Locate the cell with the specified text and output its [x, y] center coordinate. 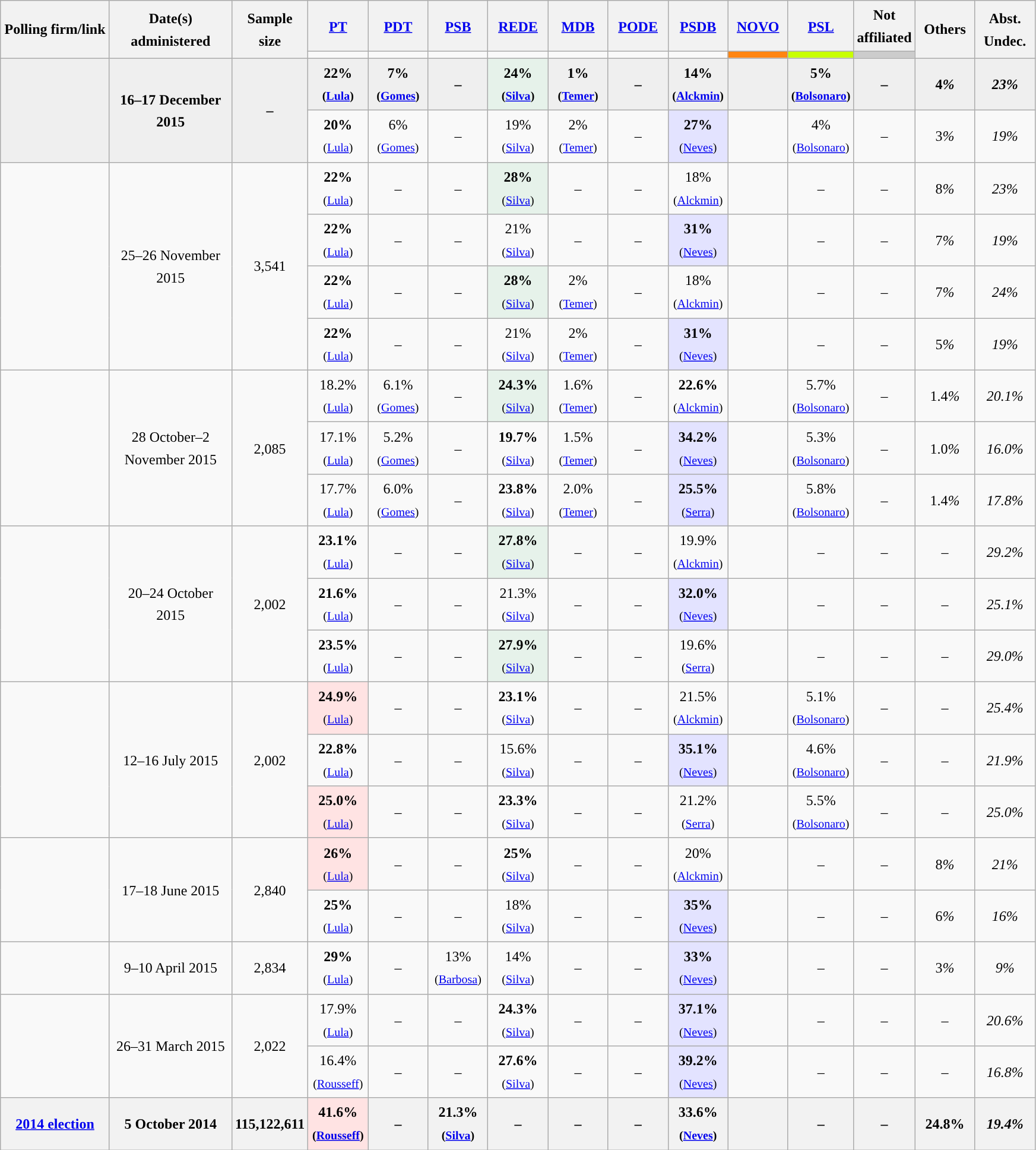
1.6%(Temer) [578, 396]
19.9%(Alckmin) [698, 552]
21.9% [1005, 760]
15.6%(Silva) [518, 760]
5.2%(Gomes) [398, 448]
21.6%(Lula) [338, 604]
PODE [638, 26]
17.1%(Lula) [338, 448]
14%(Alckmin) [698, 84]
39.2%(Neves) [698, 1072]
Others [945, 30]
16.4%(Rousseff) [338, 1072]
20.1% [1005, 396]
1.5%(Temer) [578, 448]
37.1%(Neves) [698, 1020]
19.7%(Silva) [518, 448]
PT [338, 26]
29.2% [1005, 552]
REDE [518, 26]
16% [1005, 916]
25.0% [1005, 812]
20–24 October 2015 [170, 604]
5.3%(Bolsonaro) [820, 448]
23.5%(Lula) [338, 656]
5.8%(Bolsonaro) [820, 500]
29.0% [1005, 656]
5.1%(Bolsonaro) [820, 708]
20%(Lula) [338, 136]
27.6%(Silva) [518, 1072]
5 October 2014 [170, 1124]
22.6%(Alckmin) [698, 396]
13%(Barbosa) [458, 968]
PSL [820, 26]
25.4% [1005, 708]
9–10 April 2015 [170, 968]
Notaffiliated [885, 26]
16.0% [1005, 448]
23.3%(Silva) [518, 812]
2,085 [270, 448]
24% [1005, 292]
5% [945, 344]
2,022 [270, 1046]
6.1%(Gomes) [398, 396]
2014 election [55, 1124]
17.9%(Lula) [338, 1020]
24.9%(Lula) [338, 708]
21.2%(Serra) [698, 812]
27%(Neves) [698, 136]
1.0% [945, 448]
5%(Bolsonaro) [820, 84]
4%(Bolsonaro) [820, 136]
1%(Temer) [578, 84]
17.8% [1005, 500]
16.8% [1005, 1072]
29%(Lula) [338, 968]
17–18 June 2015 [170, 889]
24%(Silva) [518, 84]
25%(Silva) [518, 864]
115,122,611 [270, 1124]
NOVO [758, 26]
18%(Silva) [518, 916]
23.1%(Silva) [518, 708]
26–31 March 2015 [170, 1046]
20%(Alckmin) [698, 864]
33.6%(Neves) [698, 1124]
25.5%(Serra) [698, 500]
24.8% [945, 1124]
2,834 [270, 968]
6% [945, 916]
26%(Lula) [338, 864]
32.0%(Neves) [698, 604]
Polling firm/link [55, 30]
18.2%(Lula) [338, 396]
PSB [458, 26]
Samplesize [270, 30]
25–26 November 2015 [170, 266]
33%(Neves) [698, 968]
41.6%(Rousseff) [338, 1124]
4.6%(Bolsonaro) [820, 760]
19%(Silva) [518, 136]
19.4% [1005, 1124]
22.8%(Lula) [338, 760]
35%(Neves) [698, 916]
MDB [578, 26]
21.5%(Alckmin) [698, 708]
16–17 December 2015 [170, 110]
7%(Gomes) [398, 84]
12–16 July 2015 [170, 760]
34.2%(Neves) [698, 448]
2,840 [270, 889]
4% [945, 84]
5.5%(Bolsonaro) [820, 812]
6.0%(Gomes) [398, 500]
6%(Gomes) [398, 136]
20.6% [1005, 1020]
2.0%(Temer) [578, 500]
27.9%(Silva) [518, 656]
Date(s)administered [170, 30]
25.1% [1005, 604]
PSDB [698, 26]
19.6%(Serra) [698, 656]
9% [1005, 968]
25.0%(Lula) [338, 812]
21% [1005, 864]
25%(Lula) [338, 916]
35.1%(Neves) [698, 760]
PDT [398, 26]
17.7%(Lula) [338, 500]
23.1%(Lula) [338, 552]
23.8%(Silva) [518, 500]
14%(Silva) [518, 968]
3,541 [270, 266]
27.8%(Silva) [518, 552]
Abst.Undec. [1005, 30]
5.7%(Bolsonaro) [820, 396]
28 October–2 November 2015 [170, 448]
